Locate the cell with the specified text and output its [x, y] center coordinate. 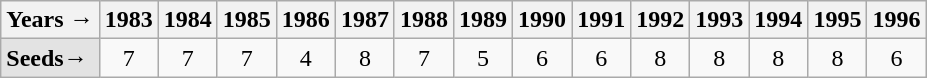
1983 [128, 20]
1988 [424, 20]
1992 [660, 20]
1993 [720, 20]
1990 [542, 20]
1987 [364, 20]
1994 [778, 20]
4 [306, 58]
1996 [896, 20]
1989 [484, 20]
Seeds→ [50, 58]
1985 [246, 20]
1991 [602, 20]
Years → [50, 20]
1984 [188, 20]
1995 [838, 20]
5 [484, 58]
1986 [306, 20]
